Search for the cell housing the specified text and yield its [x, y] center coordinate. 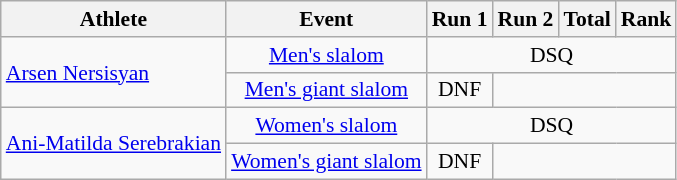
Athlete [114, 19]
Run 1 [460, 19]
Ani-Matilda Serebrakian [114, 144]
Men's slalom [326, 55]
Women's giant slalom [326, 162]
Event [326, 19]
Rank [646, 19]
Arsen Nersisyan [114, 72]
Run 2 [526, 19]
Total [586, 19]
Men's giant slalom [326, 90]
Women's slalom [326, 126]
